Identify which cell holds the provided text, then report its (X, Y) central coordinate. 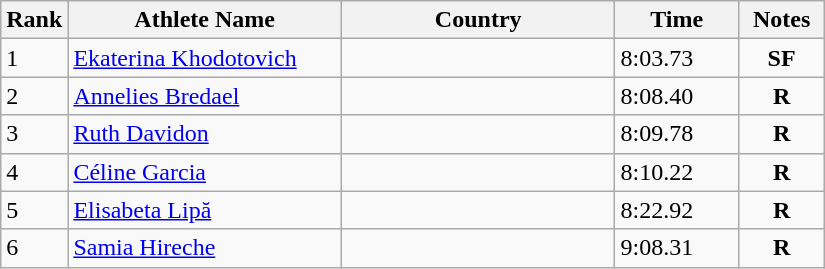
8:22.92 (677, 210)
9:08.31 (677, 248)
1 (34, 58)
Ruth Davidon (205, 134)
8:03.73 (677, 58)
Notes (782, 20)
Céline Garcia (205, 172)
Athlete Name (205, 20)
Ekaterina Khodotovich (205, 58)
6 (34, 248)
4 (34, 172)
SF (782, 58)
Elisabeta Lipă (205, 210)
Country (478, 20)
5 (34, 210)
8:10.22 (677, 172)
2 (34, 96)
3 (34, 134)
Time (677, 20)
Annelies Bredael (205, 96)
Rank (34, 20)
Samia Hireche (205, 248)
8:09.78 (677, 134)
8:08.40 (677, 96)
